Identify which cell holds the provided text, then report its [X, Y] central coordinate. 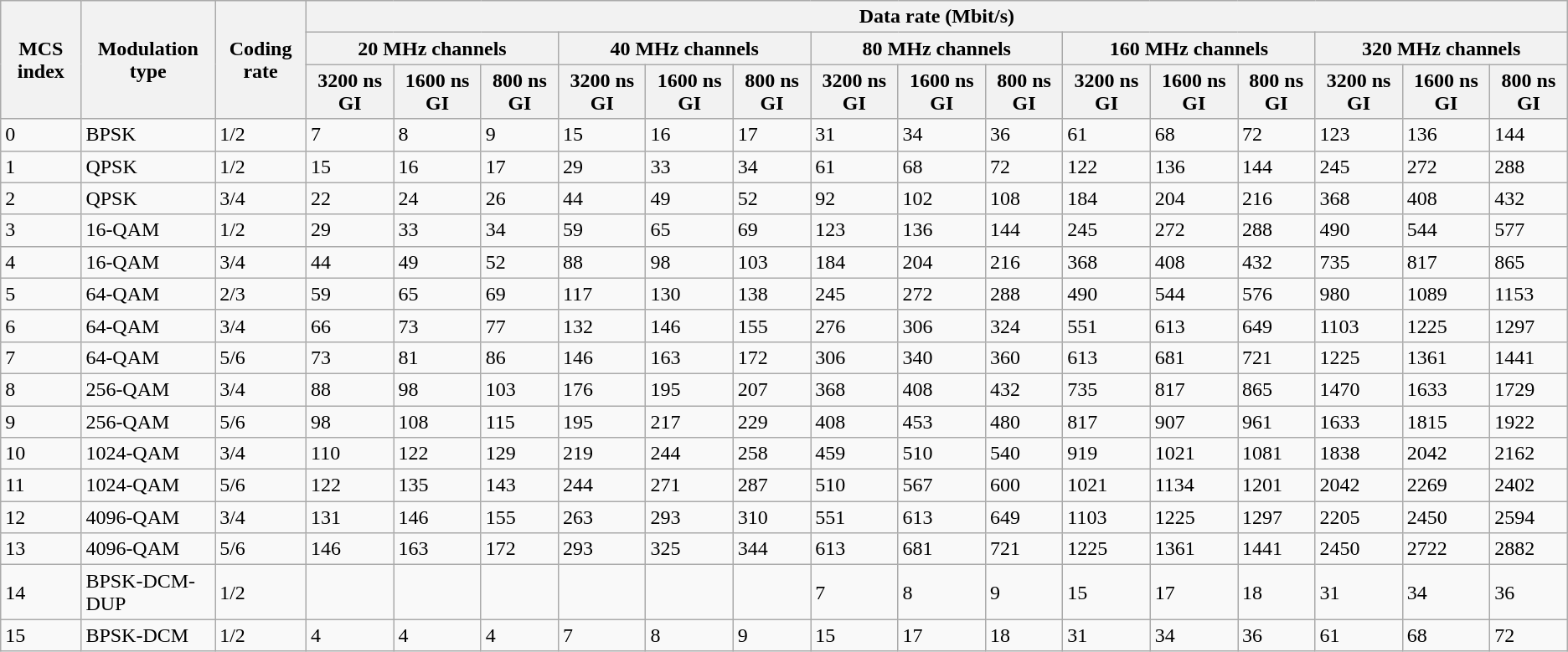
13 [41, 549]
2 [41, 198]
1153 [1529, 294]
176 [602, 389]
2882 [1529, 549]
20 MHz channels [432, 49]
160 MHz channels [1189, 49]
14 [41, 593]
117 [602, 294]
567 [941, 485]
26 [519, 198]
MCS index [41, 60]
6 [41, 326]
11 [41, 485]
217 [689, 421]
961 [1277, 421]
131 [349, 517]
12 [41, 517]
5 [41, 294]
2162 [1529, 454]
1089 [1446, 294]
143 [519, 485]
310 [771, 517]
1201 [1277, 485]
BPSK-DCM-DUP [148, 593]
1729 [1529, 389]
258 [771, 454]
2269 [1446, 485]
Coding rate [261, 60]
219 [602, 454]
1 [41, 167]
276 [854, 326]
10 [41, 454]
138 [771, 294]
81 [437, 357]
2205 [1359, 517]
102 [941, 198]
2722 [1446, 549]
263 [602, 517]
1081 [1277, 454]
540 [1024, 454]
344 [771, 549]
2402 [1529, 485]
320 MHz channels [1441, 49]
577 [1529, 230]
324 [1024, 326]
40 MHz channels [685, 49]
1815 [1446, 421]
Modulation type [148, 60]
360 [1024, 357]
980 [1359, 294]
BPSK [148, 135]
480 [1024, 421]
132 [602, 326]
2/3 [261, 294]
BPSK-DCM [148, 635]
130 [689, 294]
3 [41, 230]
459 [854, 454]
80 MHz channels [936, 49]
129 [519, 454]
919 [1106, 454]
22 [349, 198]
66 [349, 326]
0 [41, 135]
576 [1277, 294]
453 [941, 421]
271 [689, 485]
907 [1194, 421]
600 [1024, 485]
135 [437, 485]
229 [771, 421]
24 [437, 198]
1922 [1529, 421]
92 [854, 198]
110 [349, 454]
1134 [1194, 485]
115 [519, 421]
77 [519, 326]
1838 [1359, 454]
Data rate (Mbit/s) [936, 17]
325 [689, 549]
207 [771, 389]
2594 [1529, 517]
287 [771, 485]
1470 [1359, 389]
86 [519, 357]
340 [941, 357]
